Locate the cell with the specified text and output its [X, Y] center coordinate. 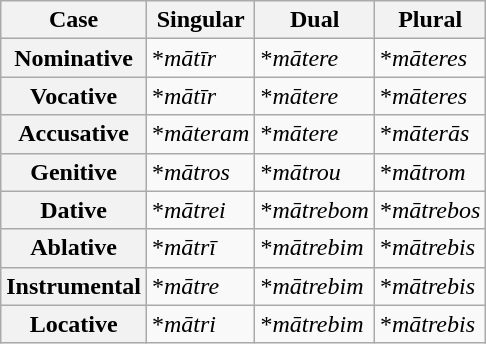
Nominative [74, 58]
*mātrī [200, 248]
Dative [74, 210]
Case [74, 20]
*mātrei [200, 210]
Instrumental [74, 286]
*mātrebos [430, 210]
Singular [200, 20]
Plural [430, 20]
*mātrou [315, 172]
*mātrebom [315, 210]
Locative [74, 324]
*mātre [200, 286]
Ablative [74, 248]
Accusative [74, 134]
Dual [315, 20]
Vocative [74, 96]
*māteram [200, 134]
*mātrom [430, 172]
Genitive [74, 172]
*mātros [200, 172]
*māterās [430, 134]
*mātri [200, 324]
